Extract the [X, Y] coordinate from the center of the cell holding the provided text.  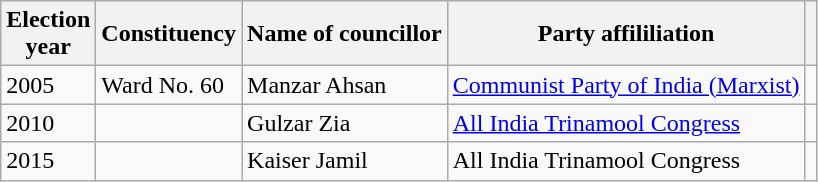
Election year [48, 34]
2005 [48, 85]
Manzar Ahsan [345, 85]
Ward No. 60 [169, 85]
Kaiser Jamil [345, 161]
Communist Party of India (Marxist) [626, 85]
2010 [48, 123]
Name of councillor [345, 34]
Gulzar Zia [345, 123]
2015 [48, 161]
Party affililiation [626, 34]
Constituency [169, 34]
